Scan for the cell matching the given text and deliver its (x, y) coordinate at center. 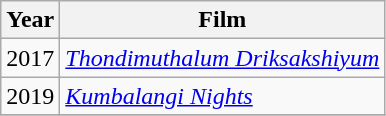
2019 (30, 96)
2017 (30, 58)
Kumbalangi Nights (222, 96)
Film (222, 20)
Thondimuthalum Driksakshiyum (222, 58)
Year (30, 20)
